Capture the cell that displays the provided text and extract its (x, y) central coordinate. 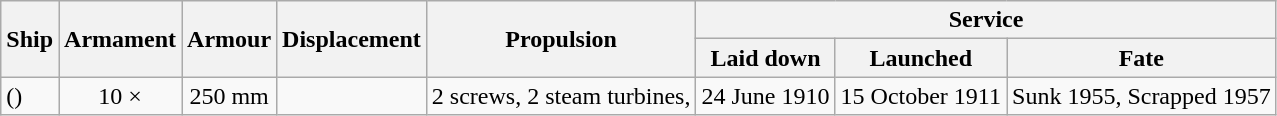
2 screws, 2 steam turbines, (561, 96)
10 × (120, 96)
Service (986, 20)
Armour (230, 39)
Launched (920, 58)
Laid down (766, 58)
Displacement (352, 39)
Propulsion (561, 39)
Armament (120, 39)
Sunk 1955, Scrapped 1957 (1141, 96)
Ship (30, 39)
Fate (1141, 58)
15 October 1911 (920, 96)
() (30, 96)
250 mm (230, 96)
24 June 1910 (766, 96)
